Extract the (x, y) coordinate from the center of the cell holding the provided text.  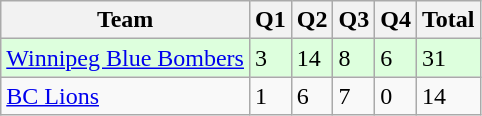
3 (270, 58)
0 (396, 96)
BC Lions (126, 96)
Team (126, 20)
7 (354, 96)
Q4 (396, 20)
8 (354, 58)
Winnipeg Blue Bombers (126, 58)
Q1 (270, 20)
Q2 (312, 20)
1 (270, 96)
31 (448, 58)
Q3 (354, 20)
Total (448, 20)
